Provide the (x, y) coordinate of the cell's center where the given text is located.  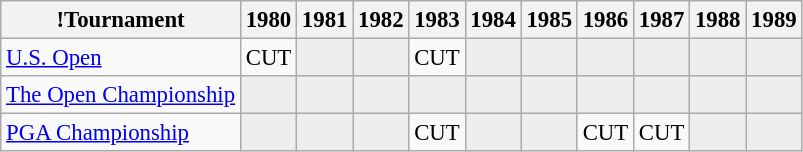
1982 (381, 20)
1987 (661, 20)
PGA Championship (121, 133)
1981 (325, 20)
1984 (493, 20)
The Open Championship (121, 95)
1985 (549, 20)
1980 (268, 20)
1986 (605, 20)
U.S. Open (121, 58)
1988 (718, 20)
1989 (774, 20)
!Tournament (121, 20)
1983 (437, 20)
